Return the [X, Y] coordinate for the center point of the cell that contains the specified text.  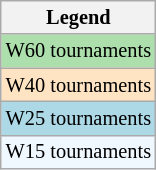
W25 tournaments [78, 118]
W15 tournaments [78, 152]
W40 tournaments [78, 85]
Legend [78, 17]
W60 tournaments [78, 51]
